Scan for the cell matching the given text and deliver its [x, y] coordinate at center. 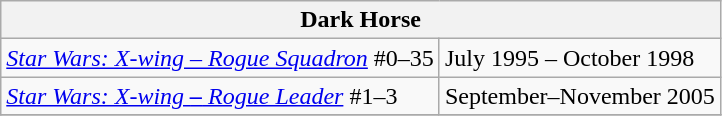
September–November 2005 [580, 96]
Star Wars: X-wing – Rogue Leader #1–3 [220, 96]
July 1995 – October 1998 [580, 58]
Star Wars: X-wing – Rogue Squadron #0–35 [220, 58]
Dark Horse [361, 20]
